Find where the given text appears and provide that cell's center as (x, y) coordinate. 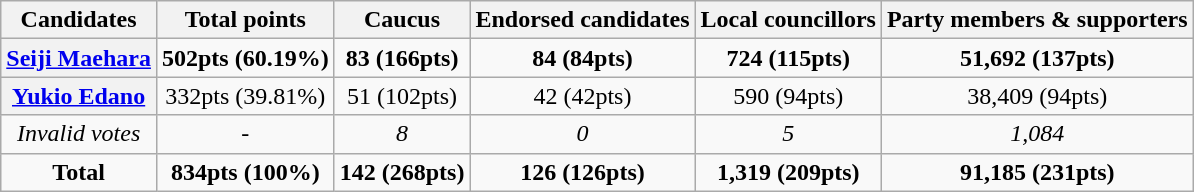
83 (166pts) (402, 58)
724 (115pts) (788, 58)
51,692 (137pts) (1037, 58)
1,319 (209pts) (788, 172)
0 (582, 134)
- (245, 134)
126 (126pts) (582, 172)
Yukio Edano (79, 96)
Endorsed candidates (582, 20)
142 (268pts) (402, 172)
Total (79, 172)
51 (102pts) (402, 96)
332pts (39.81%) (245, 96)
42 (42pts) (582, 96)
1,084 (1037, 134)
5 (788, 134)
Party members & supporters (1037, 20)
38,409 (94pts) (1037, 96)
Candidates (79, 20)
590 (94pts) (788, 96)
Caucus (402, 20)
91,185 (231pts) (1037, 172)
8 (402, 134)
834pts (100%) (245, 172)
84 (84pts) (582, 58)
Seiji Maehara (79, 58)
Invalid votes (79, 134)
Local councillors (788, 20)
Total points (245, 20)
502pts (60.19%) (245, 58)
